Pinpoint the cell where the given text exists, returning its (X, Y) midpoint coordinate. 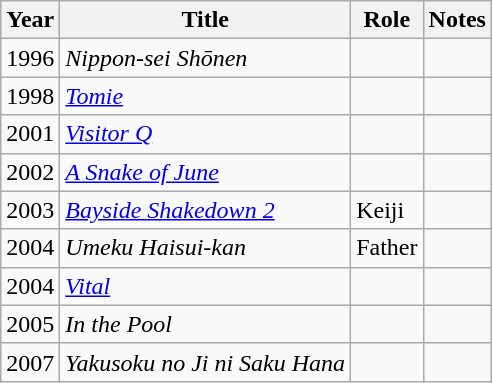
Role (387, 20)
2003 (30, 210)
A Snake of June (206, 172)
2001 (30, 134)
2002 (30, 172)
1996 (30, 58)
Nippon-sei Shōnen (206, 58)
Year (30, 20)
2005 (30, 324)
Visitor Q (206, 134)
1998 (30, 96)
Bayside Shakedown 2 (206, 210)
Keiji (387, 210)
2007 (30, 362)
Title (206, 20)
Vital (206, 286)
Notes (457, 20)
Tomie (206, 96)
Umeku Haisui-kan (206, 248)
In the Pool (206, 324)
Father (387, 248)
Yakusoku no Ji ni Saku Hana (206, 362)
